From the cell containing the given text, extract its center point as (x, y) coordinate. 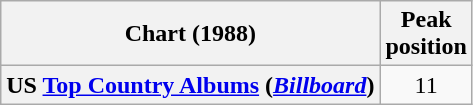
Peak position (426, 34)
US Top Country Albums (Billboard) (190, 85)
Chart (1988) (190, 34)
11 (426, 85)
